Pinpoint the cell where the given text exists, returning its [x, y] midpoint coordinate. 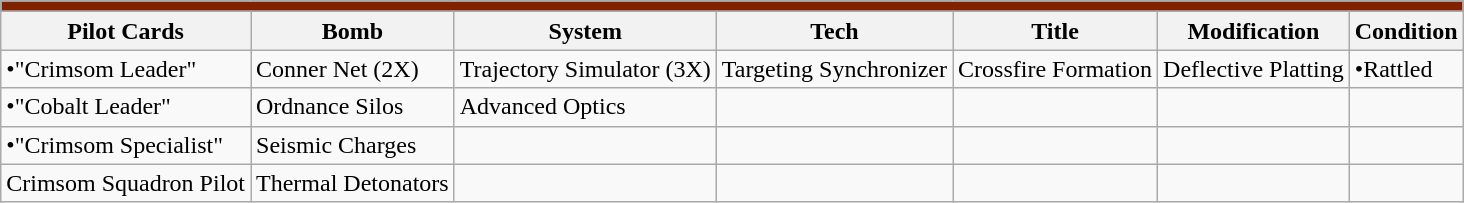
Deflective Platting [1254, 69]
Trajectory Simulator (3X) [585, 69]
Thermal Detonators [352, 183]
Condition [1406, 31]
Targeting Synchronizer [834, 69]
Ordnance Silos [352, 107]
Tech [834, 31]
Pilot Cards [126, 31]
Bomb [352, 31]
System [585, 31]
•Rattled [1406, 69]
•"Crimsom Leader" [126, 69]
Seismic Charges [352, 145]
Modification [1254, 31]
Conner Net (2X) [352, 69]
Crossfire Formation [1056, 69]
Advanced Optics [585, 107]
•"Cobalt Leader" [126, 107]
Crimsom Squadron Pilot [126, 183]
•"Crimsom Specialist" [126, 145]
Title [1056, 31]
